Search for the cell housing the specified text and yield its (X, Y) center coordinate. 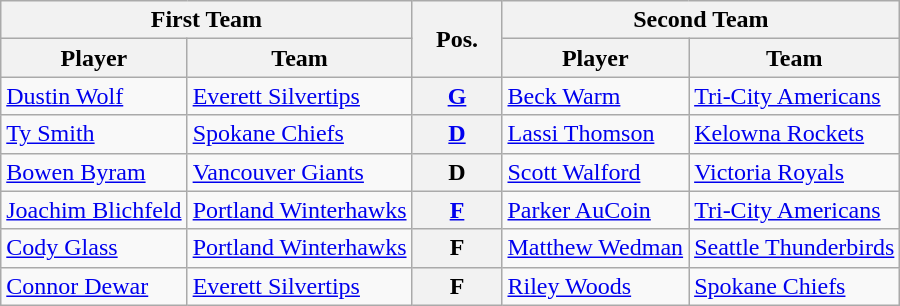
G (457, 96)
Pos. (457, 39)
Bowen Byram (94, 172)
Vancouver Giants (300, 172)
Kelowna Rockets (794, 134)
First Team (206, 20)
Second Team (701, 20)
Riley Woods (596, 286)
Matthew Wedman (596, 248)
Beck Warm (596, 96)
Joachim Blichfeld (94, 210)
Dustin Wolf (94, 96)
Cody Glass (94, 248)
Parker AuCoin (596, 210)
Seattle Thunderbirds (794, 248)
Victoria Royals (794, 172)
Lassi Thomson (596, 134)
Connor Dewar (94, 286)
Ty Smith (94, 134)
Scott Walford (596, 172)
